For the text-containing cell, return its midpoint in (X, Y) coordinate format. 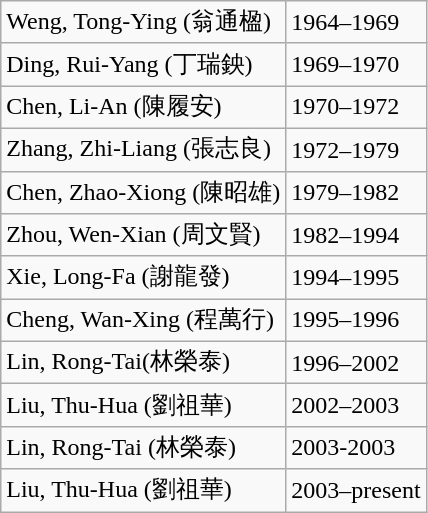
Xie, Long-Fa (謝龍發) (144, 278)
1995–1996 (356, 320)
1982–1994 (356, 236)
1996–2002 (356, 362)
1969–1970 (356, 64)
Ding, Rui-Yang (丁瑞鉠) (144, 64)
Zhou, Wen-Xian (周文賢) (144, 236)
1970–1972 (356, 108)
1994–1995 (356, 278)
2002–2003 (356, 406)
Chen, Zhao-Xiong (陳昭雄) (144, 192)
Zhang, Zhi-Liang (張志良) (144, 150)
Lin, Rong-Tai (林榮泰) (144, 448)
2003-2003 (356, 448)
Lin, Rong-Tai(林榮泰) (144, 362)
2003–present (356, 490)
1964–1969 (356, 22)
Cheng, Wan-Xing (程萬行) (144, 320)
Chen, Li-An (陳履安) (144, 108)
1972–1979 (356, 150)
1979–1982 (356, 192)
Weng, Tong-Ying (翁通楹) (144, 22)
